Scan for the cell matching the given text and deliver its [X, Y] coordinate at center. 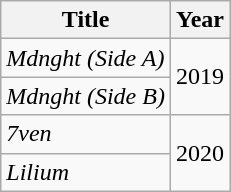
Year [200, 20]
2020 [200, 153]
Lilium [86, 172]
Title [86, 20]
Mdnght (Side A) [86, 58]
7ven [86, 134]
2019 [200, 77]
Mdnght (Side B) [86, 96]
